Search for the cell housing the specified text and yield its [X, Y] center coordinate. 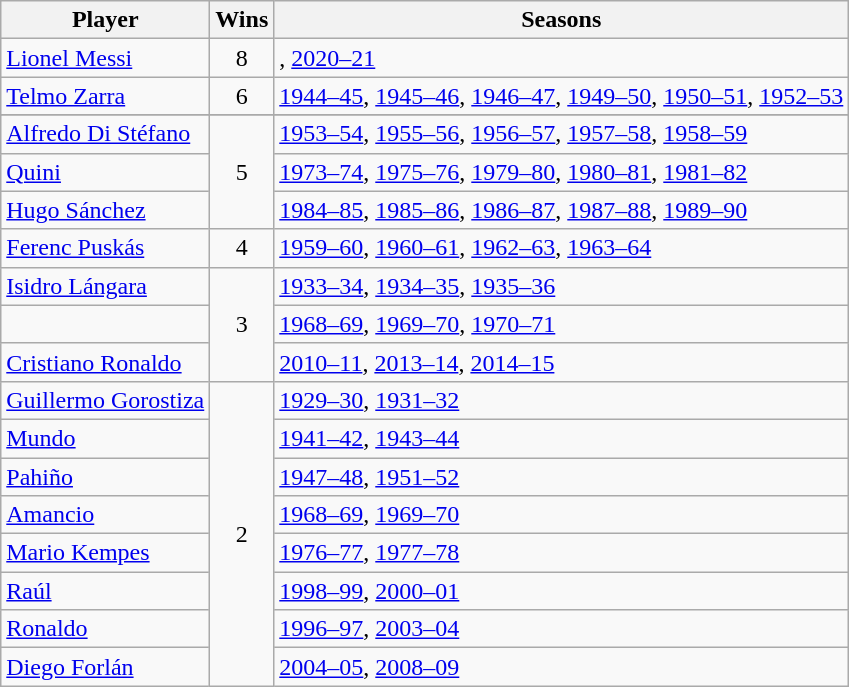
2 [242, 533]
1968–69, 1969–70 [562, 515]
1976–77, 1977–78 [562, 553]
5 [242, 172]
1968–69, 1969–70, 1970–71 [562, 324]
8 [242, 58]
Pahiño [106, 477]
Ferenc Puskás [106, 248]
Ronaldo [106, 629]
3 [242, 324]
Hugo Sánchez [106, 210]
Raúl [106, 591]
1947–48, 1951–52 [562, 477]
Guillermo Gorostiza [106, 400]
Isidro Lángara [106, 286]
, 2020–21 [562, 58]
Diego Forlán [106, 667]
1933–34, 1934–35, 1935–36 [562, 286]
1984–85, 1985–86, 1986–87, 1987–88, 1989–90 [562, 210]
1944–45, 1945–46, 1946–47, 1949–50, 1950–51, 1952–53 [562, 96]
2010–11, 2013–14, 2014–15 [562, 362]
1959–60, 1960–61, 1962–63, 1963–64 [562, 248]
Seasons [562, 20]
Telmo Zarra [106, 96]
1929–30, 1931–32 [562, 400]
Cristiano Ronaldo [106, 362]
Mundo [106, 438]
4 [242, 248]
Quini [106, 172]
Amancio [106, 515]
1953–54, 1955–56, 1956–57, 1957–58, 1958–59 [562, 134]
Wins [242, 20]
1973–74, 1975–76, 1979–80, 1980–81, 1981–82 [562, 172]
1941–42, 1943–44 [562, 438]
1998–99, 2000–01 [562, 591]
Player [106, 20]
Mario Kempes [106, 553]
1996–97, 2003–04 [562, 629]
Lionel Messi [106, 58]
Alfredo Di Stéfano [106, 134]
6 [242, 96]
2004–05, 2008–09 [562, 667]
